Extract the [X, Y] coordinate from the center of the cell holding the provided text.  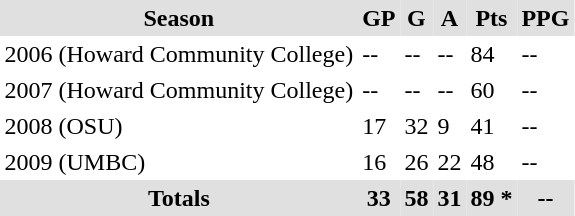
16 [379, 162]
Season [179, 18]
Totals [179, 198]
2008 (OSU) [179, 126]
17 [379, 126]
26 [416, 162]
60 [492, 90]
58 [416, 198]
89 * [492, 198]
A [450, 18]
48 [492, 162]
Pts [492, 18]
2009 (UMBC) [179, 162]
9 [450, 126]
2007 (Howard Community College) [179, 90]
84 [492, 54]
2006 (Howard Community College) [179, 54]
22 [450, 162]
32 [416, 126]
GP [379, 18]
31 [450, 198]
G [416, 18]
PPG [546, 18]
41 [492, 126]
33 [379, 198]
